Provide the [X, Y] coordinate of the cell's center where the given text is located.  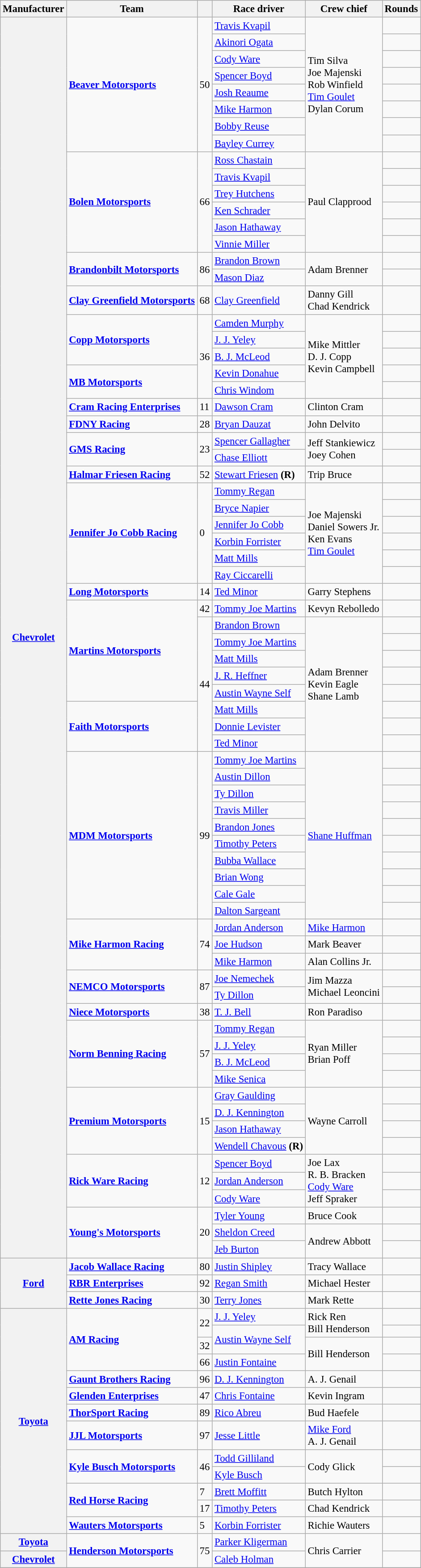
Clay Greenfield Motorsports [132, 300]
Cale Gale [259, 894]
Brandonbilt Motorsports [132, 269]
57 [205, 1054]
Vinnie Miller [259, 244]
Wayne Carroll [344, 1121]
Kevin Ingram [344, 1396]
ThorSport Racing [132, 1413]
52 [205, 474]
80 [205, 1266]
Bryce Napier [259, 508]
Joe Hudson [259, 945]
Bud Haefele [344, 1413]
Richie Wauters [344, 1526]
Mike Mittler D. J. Copp Kevin Campbell [344, 357]
Travis Miller [259, 810]
Ray Ciccarelli [259, 575]
Red Horse Racing [132, 1500]
T. J. Bell [259, 1012]
Joe Nemechek [259, 978]
Copp Motorsports [132, 340]
44 [205, 684]
5 [205, 1526]
Jeff Stankiewicz Joey Cohen [344, 449]
Ford [34, 1283]
Joe Lax R. B. Bracken Cody Ware Jeff Spraker [344, 1181]
Bolen Motorsports [132, 202]
Long Motorsports [132, 592]
92 [205, 1283]
Paul Clapprood [344, 202]
Bruce Cook [344, 1216]
Akinori Ogata [259, 42]
Adam Brenner Kevin Eagle Shane Lamb [344, 684]
Crew chief [344, 9]
Garry Stephens [344, 592]
MDM Motorsports [132, 835]
42 [205, 609]
Ken Schrader [259, 210]
Butch Hylton [344, 1492]
50 [205, 85]
Young's Motorsports [132, 1233]
Gaunt Brothers Racing [132, 1379]
89 [205, 1413]
A. J. Genail [344, 1379]
Cody Glick [344, 1467]
Rico Abreu [259, 1413]
Danny Gill Chad Kendrick [344, 300]
Bryan Dauzat [259, 424]
17 [205, 1509]
0 [205, 533]
Michael Hester [344, 1283]
20 [205, 1233]
23 [205, 449]
Norm Benning Racing [132, 1054]
75 [205, 1551]
Ryan Miller Brian Poff [344, 1054]
36 [205, 357]
John Delvito [344, 424]
74 [205, 944]
Andrew Abbott [344, 1241]
Bubba Wallace [259, 861]
Ross Chastain [259, 160]
Cram Racing Enterprises [132, 407]
MB Motorsports [132, 382]
Mike Harmon Racing [132, 944]
Wauters Motorsports [132, 1526]
Glenden Enterprises [132, 1396]
JJL Motorsports [132, 1436]
Brandon Jones [259, 827]
Henderson Motorsports [132, 1551]
RBR Enterprises [132, 1283]
Bobby Reuse [259, 126]
Bill Henderson [344, 1354]
Josh Reaume [259, 93]
15 [205, 1121]
Kyle Busch [259, 1475]
Parker Kligerman [259, 1543]
Mark Rette [344, 1300]
38 [205, 1012]
Donnie Levister [259, 726]
NEMCO Motorsports [132, 986]
Clinton Cram [344, 407]
99 [205, 835]
Mike Ford A. J. Genail [344, 1436]
Jacob Wallace Racing [132, 1266]
Ron Paradiso [344, 1012]
Wendell Chavous (R) [259, 1146]
68 [205, 300]
Kevin Donahue [259, 373]
Race driver [259, 9]
Manufacturer [34, 9]
87 [205, 986]
Shane Huffman [344, 835]
Tyler Young [259, 1216]
97 [205, 1436]
Jennifer Jo Cobb [259, 525]
Tim Silva Joe Majenski Rob Winfield Tim Goulet Dylan Corum [344, 85]
Sheldon Creed [259, 1233]
Niece Motorsports [132, 1012]
28 [205, 424]
Austin Dillon [259, 777]
Dalton Sargeant [259, 911]
32 [205, 1346]
FDNY Racing [132, 424]
Rick Ren Bill Henderson [344, 1322]
46 [205, 1467]
Adam Brenner [344, 269]
Rette Jones Racing [132, 1300]
AM Racing [132, 1339]
Caleb Holman [259, 1559]
Brian Wong [259, 877]
Team [132, 9]
96 [205, 1379]
Premium Motorsports [132, 1121]
Jesse Little [259, 1436]
Halmar Friesen Racing [132, 474]
Justin Fontaine [259, 1363]
Stewart Friesen (R) [259, 474]
86 [205, 269]
Todd Gilliland [259, 1459]
Terry Jones [259, 1300]
Rick Ware Racing [132, 1181]
Jeb Burton [259, 1249]
7 [205, 1492]
GMS Racing [132, 449]
Rounds [401, 9]
22 [205, 1322]
Jim Mazza Michael Leoncini [344, 986]
Gray Gaulding [259, 1096]
Faith Motorsports [132, 726]
Clay Greenfield [259, 300]
Bayley Currey [259, 143]
Trip Bruce [344, 474]
Chad Kendrick [344, 1509]
Tracy Wallace [344, 1266]
J. R. Heffner [259, 676]
30 [205, 1300]
Trey Hutchens [259, 193]
Chase Elliott [259, 457]
11 [205, 407]
Kevyn Rebolledo [344, 609]
Martins Motorsports [132, 651]
Kyle Busch Motorsports [132, 1467]
Brett Moffitt [259, 1492]
Jennifer Jo Cobb Racing [132, 533]
14 [205, 592]
Beaver Motorsports [132, 85]
Dawson Cram [259, 407]
Chris Fontaine [259, 1396]
Regan Smith [259, 1283]
Mike Senica [259, 1079]
Chris Carrier [344, 1551]
Justin Shipley [259, 1266]
Joe Majenski Daniel Sowers Jr. Ken Evans Tim Goulet [344, 533]
Alan Collins Jr. [344, 961]
Mason Diaz [259, 277]
Chris Windom [259, 390]
47 [205, 1396]
Camden Murphy [259, 323]
12 [205, 1181]
Spencer Gallagher [259, 441]
Mark Beaver [344, 945]
